Return the [X, Y] coordinate for the center point of the cell that contains the specified text.  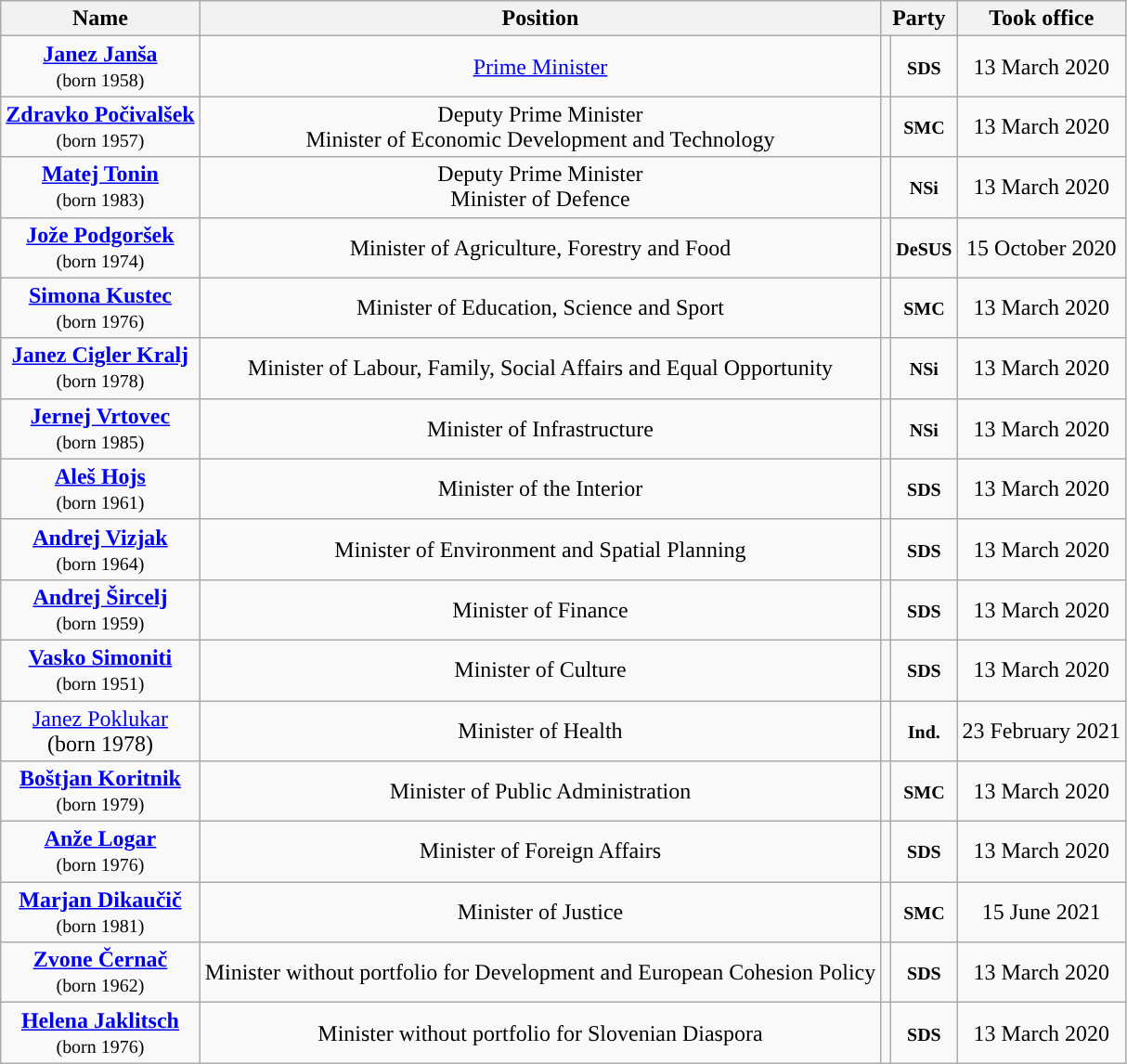
Janez Poklukar(born 1978) [100, 730]
Anže Logar(born 1976) [100, 852]
Minister of Labour, Family, Social Affairs and Equal Opportunity [540, 368]
Minister of Infrastructure [540, 429]
Aleš Hojs(born 1961) [100, 488]
Party [919, 19]
Jernej Vrtovec(born 1985) [100, 429]
Deputy Prime MinisterMinister of Defence [540, 188]
Minister of Finance [540, 609]
Jože Podgoršek(born 1974) [100, 247]
Marjan Dikaučič(born 1981) [100, 912]
15 October 2020 [1042, 247]
Prime Minister [540, 67]
Minister of Public Administration [540, 791]
Janez Cigler Kralj(born 1978) [100, 368]
Position [540, 19]
Minister of the Interior [540, 488]
Minister of Health [540, 730]
Zvone Černač(born 1962) [100, 973]
Deputy Prime MinisterMinister of Economic Development and Technology [540, 126]
Andrej Šircelj(born 1959) [100, 609]
Vasko Simoniti(born 1951) [100, 670]
Andrej Vizjak(born 1964) [100, 550]
Boštjan Koritnik(born 1979) [100, 791]
Name [100, 19]
Minister without portfolio for Development and European Cohesion Policy [540, 973]
Minister of Foreign Affairs [540, 852]
Minister of Education, Science and Sport [540, 308]
Took office [1042, 19]
Janez Janša(born 1958) [100, 67]
23 February 2021 [1042, 730]
Matej Tonin(born 1983) [100, 188]
Minister of Culture [540, 670]
Minister of Environment and Spatial Planning [540, 550]
Minister without portfolio for Slovenian Diaspora [540, 1032]
Helena Jaklitsch(born 1976) [100, 1032]
15 June 2021 [1042, 912]
Minister of Justice [540, 912]
Simona Kustec(born 1976) [100, 308]
DeSUS [925, 247]
Ind. [925, 730]
Minister of Agriculture, Forestry and Food [540, 247]
Zdravko Počivalšek(born 1957) [100, 126]
